Output the [x, y] coordinate of the center of the cell containing the given text.  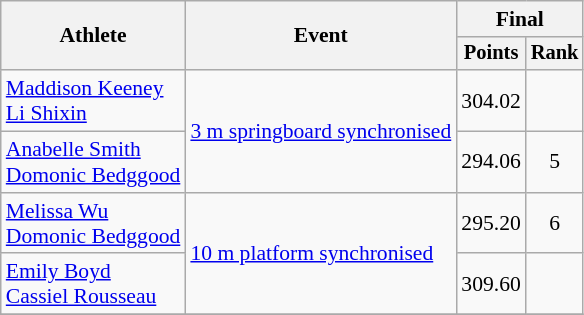
Maddison Keeney Li Shixin [94, 100]
Event [320, 36]
309.60 [490, 284]
6 [555, 224]
3 m springboard synchronised [320, 131]
5 [555, 162]
295.20 [490, 224]
294.06 [490, 162]
Anabelle Smith Domonic Bedggood [94, 162]
Melissa Wu Domonic Bedggood [94, 224]
Rank [555, 54]
Final [520, 19]
304.02 [490, 100]
Points [490, 54]
Athlete [94, 36]
Emily Boyd Cassiel Rousseau [94, 284]
10 m platform synchronised [320, 254]
